Identify which cell holds the provided text, then report its [X, Y] central coordinate. 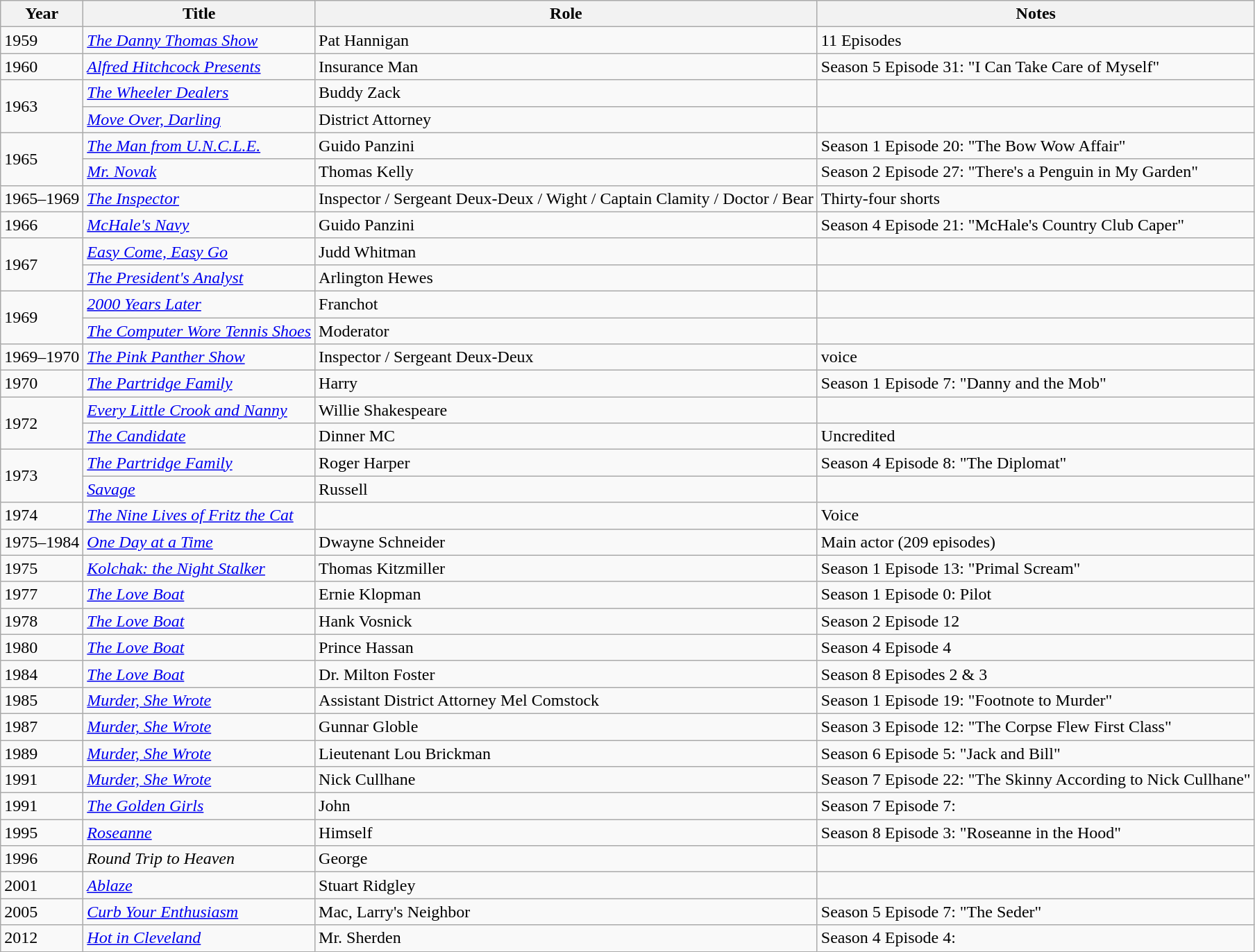
Thomas Kelly [566, 172]
1969–1970 [42, 357]
Insurance Man [566, 67]
District Attorney [566, 119]
2000 Years Later [199, 304]
Himself [566, 833]
The Inspector [199, 198]
1989 [42, 753]
Ernie Klopman [566, 595]
The Pink Panther Show [199, 357]
1974 [42, 516]
1975–1984 [42, 542]
Nick Cullhane [566, 780]
Willie Shakespeare [566, 410]
voice [1036, 357]
1963 [42, 106]
11 Episodes [1036, 40]
Season 2 Episode 12 [1036, 621]
Season 5 Episode 31: "I Can Take Care of Myself" [1036, 67]
1972 [42, 423]
1984 [42, 674]
The Wheeler Dealers [199, 93]
The Danny Thomas Show [199, 40]
Season 1 Episode 7: "Danny and the Mob" [1036, 384]
Mr. Novak [199, 172]
1975 [42, 568]
2012 [42, 938]
Every Little Crook and Nanny [199, 410]
Assistant District Attorney Mel Comstock [566, 700]
1965 [42, 159]
Hank Vosnick [566, 621]
Inspector / Sergeant Deux-Deux [566, 357]
Season 7 Episode 22: "The Skinny According to Nick Cullhane" [1036, 780]
Hot in Cleveland [199, 938]
1965–1969 [42, 198]
Season 5 Episode 7: "The Seder" [1036, 912]
2005 [42, 912]
1995 [42, 833]
Season 4 Episode 4 [1036, 647]
Season 3 Episode 12: "The Corpse Flew First Class" [1036, 726]
Roseanne [199, 833]
1973 [42, 476]
Kolchak: the Night Stalker [199, 568]
Season 4 Episode 8: "The Diplomat" [1036, 463]
The Golden Girls [199, 806]
Mr. Sherden [566, 938]
1970 [42, 384]
Russell [566, 489]
Round Trip to Heaven [199, 859]
Season 6 Episode 5: "Jack and Bill" [1036, 753]
Dwayne Schneider [566, 542]
1980 [42, 647]
1960 [42, 67]
Moderator [566, 331]
Curb Your Enthusiasm [199, 912]
The Computer Wore Tennis Shoes [199, 331]
George [566, 859]
1967 [42, 264]
Uncredited [1036, 436]
McHale's Navy [199, 225]
1987 [42, 726]
Harry [566, 384]
The Man from U.N.C.L.E. [199, 146]
Title [199, 14]
Dr. Milton Foster [566, 674]
Move Over, Darling [199, 119]
The Nine Lives of Fritz the Cat [199, 516]
Season 1 Episode 0: Pilot [1036, 595]
Arlington Hewes [566, 278]
1966 [42, 225]
Prince Hassan [566, 647]
Lieutenant Lou Brickman [566, 753]
Season 1 Episode 19: "Footnote to Murder" [1036, 700]
Season 2 Episode 27: "There's a Penguin in My Garden" [1036, 172]
Savage [199, 489]
Franchot [566, 304]
1959 [42, 40]
Ablaze [199, 885]
Season 7 Episode 7: [1036, 806]
Season 1 Episode 20: "The Bow Wow Affair" [1036, 146]
Role [566, 14]
Season 4 Episode 4: [1036, 938]
1985 [42, 700]
Pat Hannigan [566, 40]
Thirty-four shorts [1036, 198]
1996 [42, 859]
Season 8 Episodes 2 & 3 [1036, 674]
Stuart Ridgley [566, 885]
John [566, 806]
The Candidate [199, 436]
2001 [42, 885]
Year [42, 14]
One Day at a Time [199, 542]
Judd Whitman [566, 251]
Mac, Larry's Neighbor [566, 912]
Notes [1036, 14]
Dinner MC [566, 436]
Alfred Hitchcock Presents [199, 67]
Main actor (209 episodes) [1036, 542]
1978 [42, 621]
Season 8 Episode 3: "Roseanne in the Hood" [1036, 833]
Thomas Kitzmiller [566, 568]
Easy Come, Easy Go [199, 251]
The President's Analyst [199, 278]
1969 [42, 317]
Gunnar Globle [566, 726]
Buddy Zack [566, 93]
Inspector / Sergeant Deux-Deux / Wight / Captain Clamity / Doctor / Bear [566, 198]
Season 1 Episode 13: "Primal Scream" [1036, 568]
Voice [1036, 516]
Season 4 Episode 21: "McHale's Country Club Caper" [1036, 225]
Roger Harper [566, 463]
1977 [42, 595]
